Provide the (X, Y) coordinate of the cell's center where the given text is located.  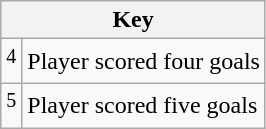
Key (134, 20)
4 (12, 62)
Player scored four goals (144, 62)
5 (12, 106)
Player scored five goals (144, 106)
